Pinpoint the cell where the given text exists, returning its (x, y) midpoint coordinate. 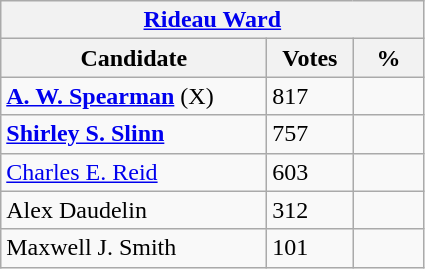
603 (310, 172)
757 (310, 134)
817 (310, 96)
Rideau Ward (212, 20)
Alex Daudelin (134, 210)
Shirley S. Slinn (134, 134)
Charles E. Reid (134, 172)
Votes (310, 58)
Maxwell J. Smith (134, 248)
% (388, 58)
A. W. Spearman (X) (134, 96)
101 (310, 248)
Candidate (134, 58)
312 (310, 210)
